Return (X, Y) of the center of cell containing provided text 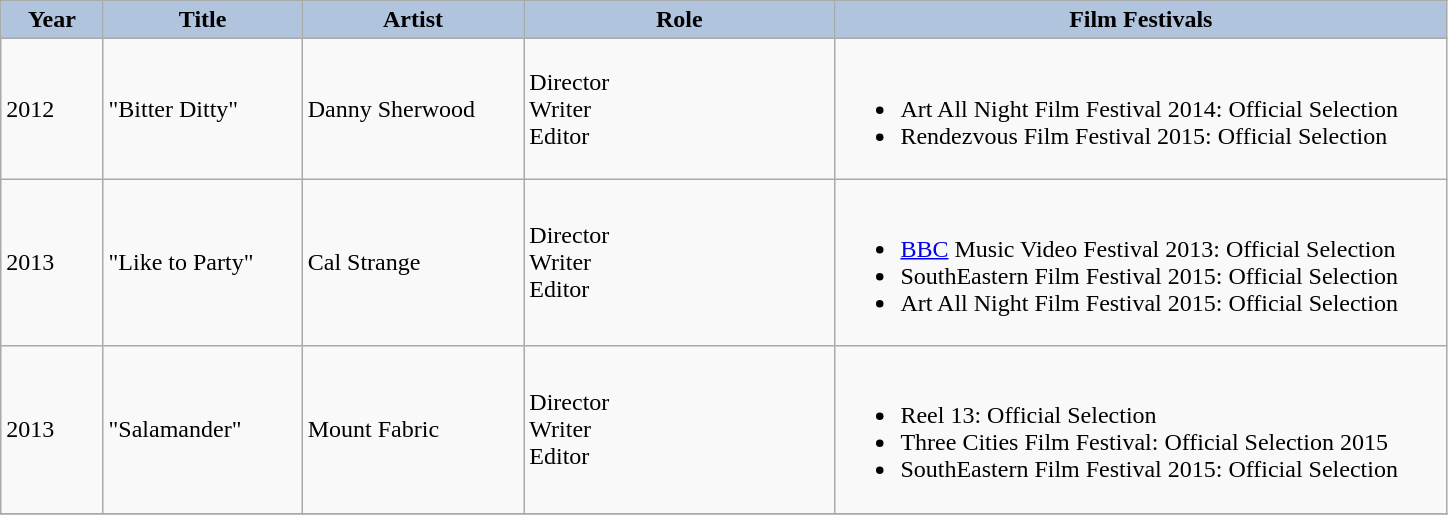
Film Festivals (1141, 20)
Cal Strange (413, 262)
2012 (52, 109)
Role (680, 20)
Year (52, 20)
Title (202, 20)
Artist (413, 20)
Mount Fabric (413, 430)
Art All Night Film Festival 2014: Official SelectionRendezvous Film Festival 2015: Official Selection (1141, 109)
Reel 13: Official SelectionThree Cities Film Festival: Official Selection 2015SouthEastern Film Festival 2015: Official Selection (1141, 430)
Danny Sherwood (413, 109)
"Like to Party" (202, 262)
"Bitter Ditty" (202, 109)
"Salamander" (202, 430)
